From the cell containing the given text, extract its center point as (X, Y) coordinate. 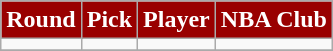
Round (41, 20)
Player (177, 20)
Pick (109, 20)
NBA Club (274, 20)
